Return the (X, Y) coordinate for the center point of the cell that contains the specified text.  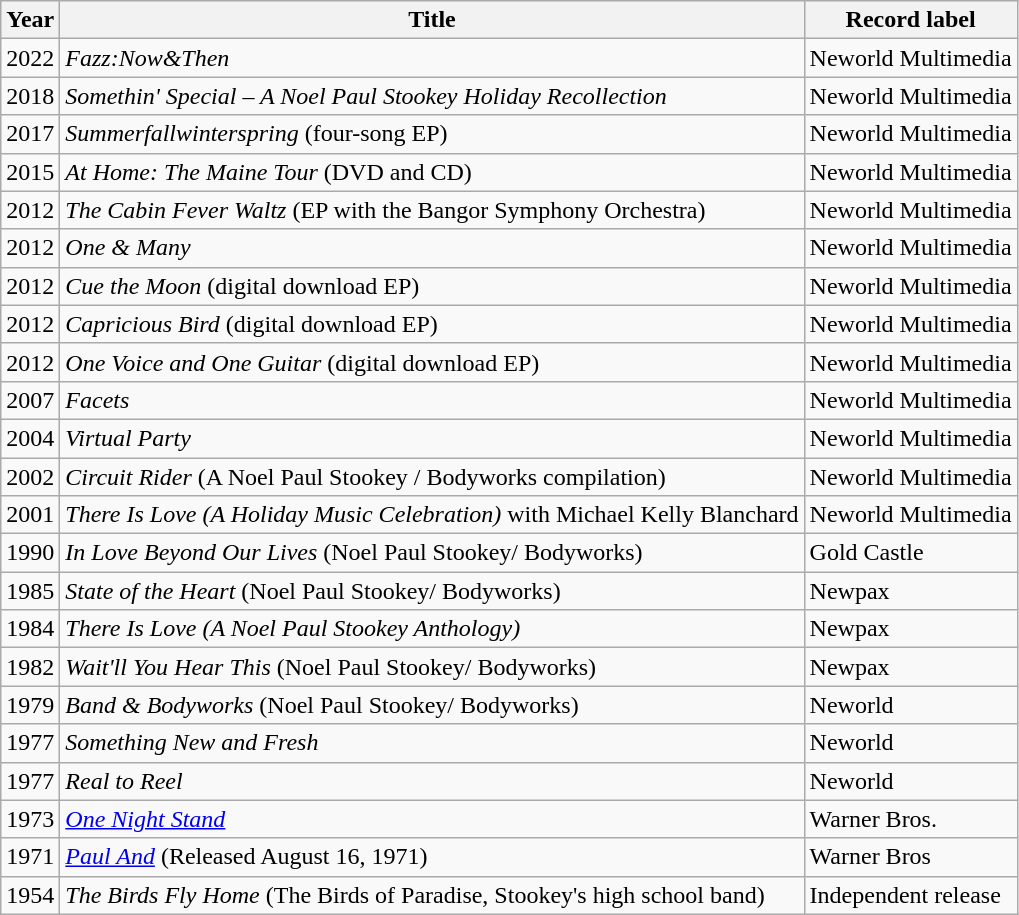
2002 (30, 477)
Somethin' Special – A Noel Paul Stookey Holiday Recollection (432, 96)
Band & Bodyworks (Noel Paul Stookey/ Bodyworks) (432, 705)
Something New and Fresh (432, 743)
1954 (30, 895)
Virtual Party (432, 438)
1982 (30, 667)
Real to Reel (432, 781)
Paul And (Released August 16, 1971) (432, 857)
1973 (30, 819)
2022 (30, 58)
There Is Love (A Noel Paul Stookey Anthology) (432, 629)
2018 (30, 96)
2017 (30, 134)
There Is Love (A Holiday Music Celebration) with Michael Kelly Blanchard (432, 515)
Wait'll You Hear This (Noel Paul Stookey/ Bodyworks) (432, 667)
2001 (30, 515)
In Love Beyond Our Lives (Noel Paul Stookey/ Bodyworks) (432, 553)
Title (432, 20)
State of the Heart (Noel Paul Stookey/ Bodyworks) (432, 591)
2015 (30, 172)
The Cabin Fever Waltz (EP with the Bangor Symphony Orchestra) (432, 210)
Year (30, 20)
Warner Bros (910, 857)
Cue the Moon (digital download EP) (432, 286)
1971 (30, 857)
1985 (30, 591)
One Night Stand (432, 819)
Facets (432, 400)
2007 (30, 400)
Gold Castle (910, 553)
One Voice and One Guitar (digital download EP) (432, 362)
At Home: The Maine Tour (DVD and CD) (432, 172)
Warner Bros. (910, 819)
2004 (30, 438)
Fazz:Now&Then (432, 58)
1990 (30, 553)
The Birds Fly Home (The Birds of Paradise, Stookey's high school band) (432, 895)
1979 (30, 705)
Circuit Rider (A Noel Paul Stookey / Bodyworks compilation) (432, 477)
Summerfallwinterspring (four-song EP) (432, 134)
1984 (30, 629)
Capricious Bird (digital download EP) (432, 324)
Independent release (910, 895)
One & Many (432, 248)
Record label (910, 20)
